Determine the (X, Y) coordinate at the center of the cell enclosing the given text.  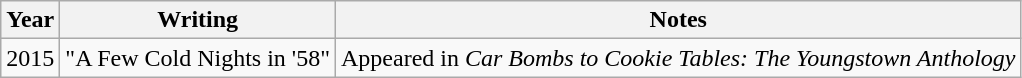
2015 (30, 58)
Year (30, 20)
Appeared in Car Bombs to Cookie Tables: The Youngstown Anthology (678, 58)
Writing (198, 20)
Notes (678, 20)
"A Few Cold Nights in '58" (198, 58)
